Identify which cell holds the provided text, then report its [X, Y] central coordinate. 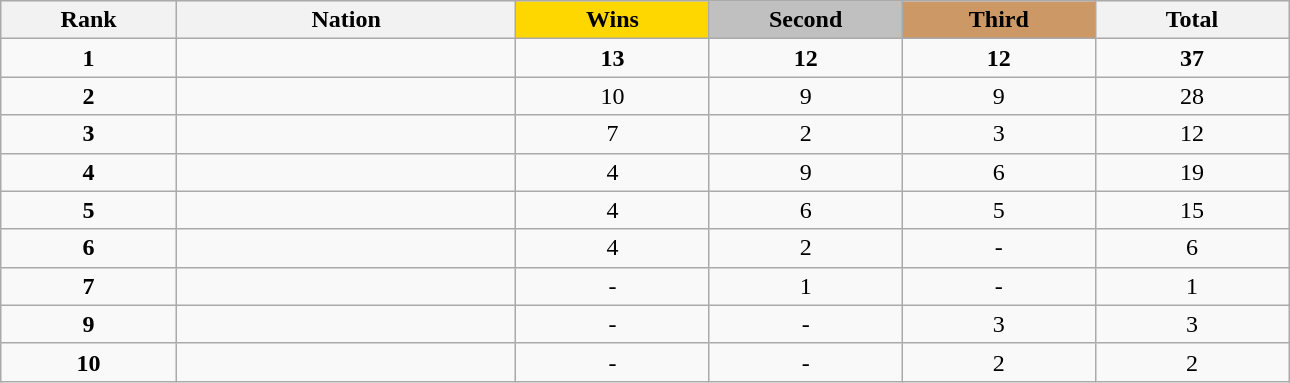
Second [806, 20]
15 [1192, 210]
Total [1192, 20]
19 [1192, 172]
Wins [612, 20]
37 [1192, 58]
Rank [89, 20]
13 [612, 58]
28 [1192, 96]
Third [998, 20]
Nation [346, 20]
